From the cell containing the given text, extract its center point as [X, Y] coordinate. 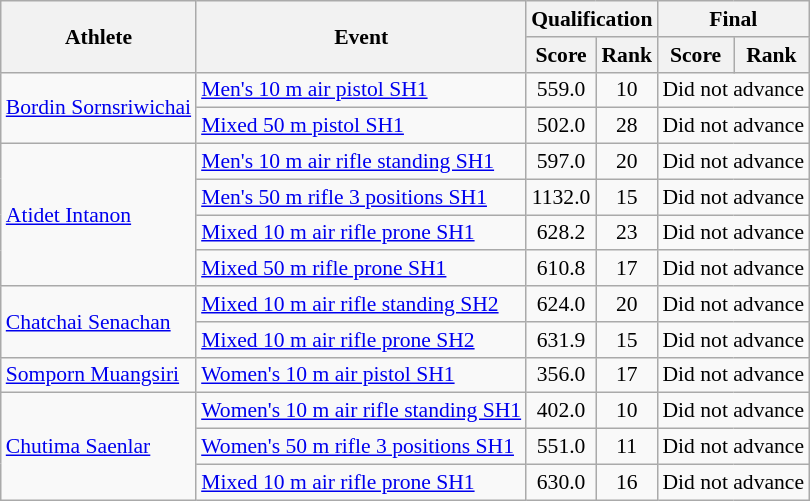
Men's 10 m air rifle standing SH1 [361, 162]
11 [627, 447]
Chatchai Senachan [98, 322]
Mixed 50 m pistol SH1 [361, 126]
402.0 [561, 411]
28 [627, 126]
Mixed 10 m air rifle standing SH2 [361, 304]
Athlete [98, 36]
631.9 [561, 340]
Men's 50 m rifle 3 positions SH1 [361, 197]
Atidet Intanon [98, 215]
Final [733, 19]
Event [361, 36]
610.8 [561, 269]
16 [627, 482]
Mixed 10 m air rifle prone SH2 [361, 340]
23 [627, 233]
Women's 10 m air pistol SH1 [361, 375]
551.0 [561, 447]
628.2 [561, 233]
559.0 [561, 90]
502.0 [561, 126]
624.0 [561, 304]
Mixed 50 m rifle prone SH1 [361, 269]
Women's 50 m rifle 3 positions SH1 [361, 447]
Qualification [592, 19]
Women's 10 m air rifle standing SH1 [361, 411]
1132.0 [561, 197]
Men's 10 m air pistol SH1 [361, 90]
Somporn Muangsiri [98, 375]
356.0 [561, 375]
Chutima Saenlar [98, 446]
Bordin Sornsriwichai [98, 108]
597.0 [561, 162]
630.0 [561, 482]
